Return the [x, y] coordinate for the center point of the cell that contains the specified text.  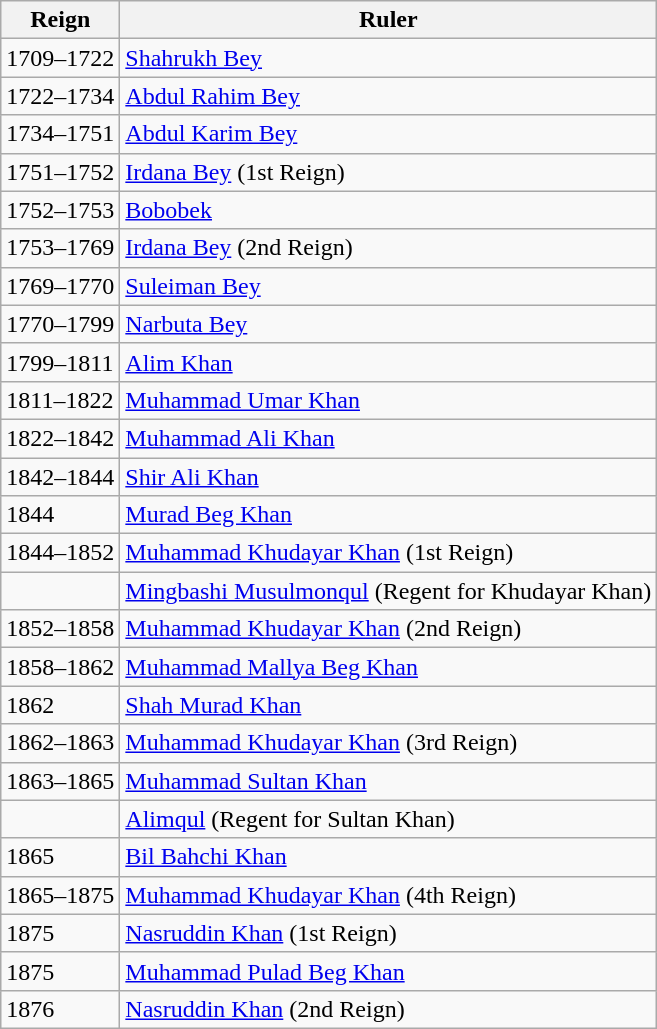
Irdana Bey (2nd Reign) [388, 248]
Mingbashi Musulmonqul (Regent for Khudayar Khan) [388, 591]
1865 [60, 857]
Muhammad Ali Khan [388, 438]
1751–1752 [60, 172]
Ruler [388, 20]
Shir Ali Khan [388, 477]
Suleiman Bey [388, 286]
Shah Murad Khan [388, 705]
Muhammad Sultan Khan [388, 781]
1734–1751 [60, 134]
1842–1844 [60, 477]
Abdul Rahim Bey [388, 96]
1844–1852 [60, 553]
Murad Beg Khan [388, 515]
1865–1875 [60, 895]
1799–1811 [60, 362]
1876 [60, 1009]
1852–1858 [60, 629]
1862 [60, 705]
Shahrukh Bey [388, 58]
Muhammad Pulad Beg Khan [388, 971]
1811–1822 [60, 400]
1722–1734 [60, 96]
Muhammad Khudayar Khan (4th Reign) [388, 895]
1770–1799 [60, 324]
Alimqul (Regent for Sultan Khan) [388, 819]
1822–1842 [60, 438]
Bil Bahchi Khan [388, 857]
Muhammad Khudayar Khan (1st Reign) [388, 553]
1858–1862 [60, 667]
1752–1753 [60, 210]
Abdul Karim Bey [388, 134]
1863–1865 [60, 781]
Muhammad Mallya Beg Khan [388, 667]
Nasruddin Khan (1st Reign) [388, 933]
1753–1769 [60, 248]
Bobobek [388, 210]
1769–1770 [60, 286]
Muhammad Khudayar Khan (2nd Reign) [388, 629]
Alim Khan [388, 362]
1844 [60, 515]
Muhammad Khudayar Khan (3rd Reign) [388, 743]
Narbuta Bey [388, 324]
1709–1722 [60, 58]
Muhammad Umar Khan [388, 400]
Irdana Bey (1st Reign) [388, 172]
1862–1863 [60, 743]
Reign [60, 20]
Nasruddin Khan (2nd Reign) [388, 1009]
